Extract the (X, Y) coordinate from the center of the cell holding the provided text.  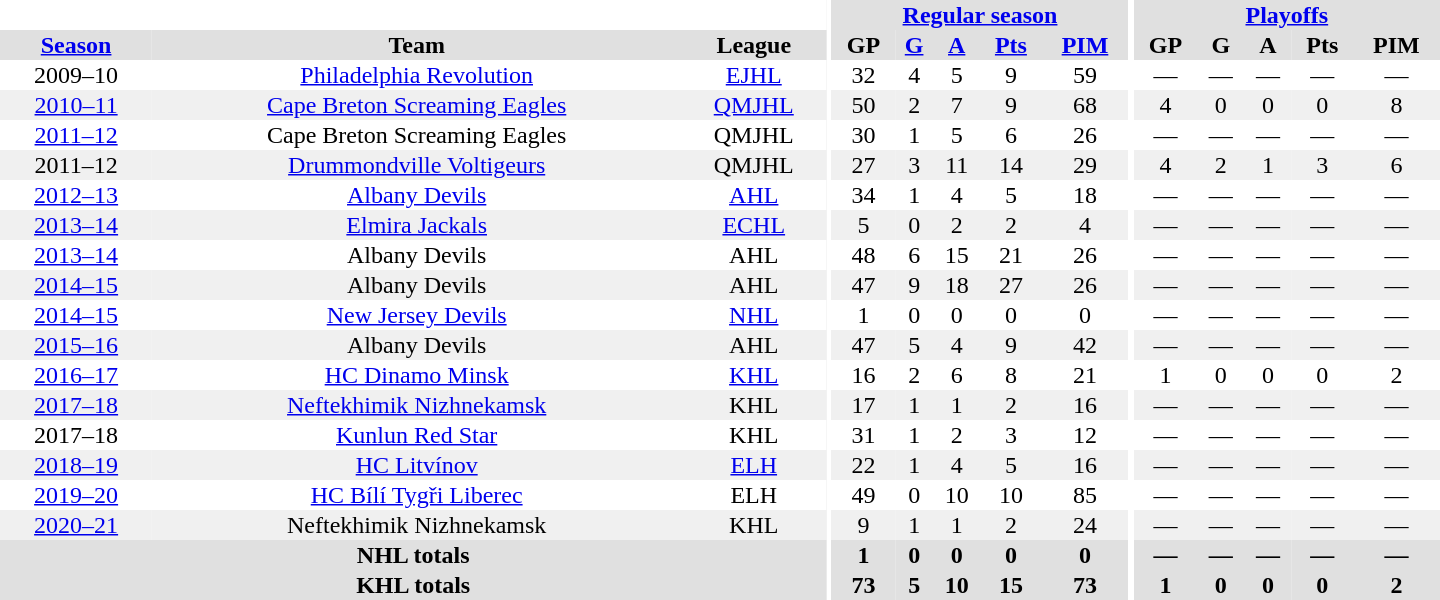
59 (1086, 75)
Playoffs (1287, 15)
Elmira Jackals (416, 225)
24 (1086, 525)
14 (1010, 165)
League (754, 45)
Regular season (980, 15)
48 (864, 255)
Kunlun Red Star (416, 435)
2012–13 (76, 195)
17 (864, 405)
Season (76, 45)
NHL totals (413, 555)
2020–21 (76, 525)
HC Dinamo Minsk (416, 375)
29 (1086, 165)
7 (956, 105)
HC Bílí Tygři Liberec (416, 495)
HC Litvínov (416, 465)
34 (864, 195)
Philadelphia Revolution (416, 75)
32 (864, 75)
2016–17 (76, 375)
ECHL (754, 225)
Team (416, 45)
11 (956, 165)
12 (1086, 435)
EJHL (754, 75)
2019–20 (76, 495)
NHL (754, 315)
68 (1086, 105)
30 (864, 135)
2010–11 (76, 105)
22 (864, 465)
2015–16 (76, 345)
50 (864, 105)
2018–19 (76, 465)
KHL totals (413, 585)
85 (1086, 495)
2009–10 (76, 75)
New Jersey Devils (416, 315)
49 (864, 495)
31 (864, 435)
Drummondville Voltigeurs (416, 165)
42 (1086, 345)
